Pinpoint the cell where the given text exists, returning its (x, y) midpoint coordinate. 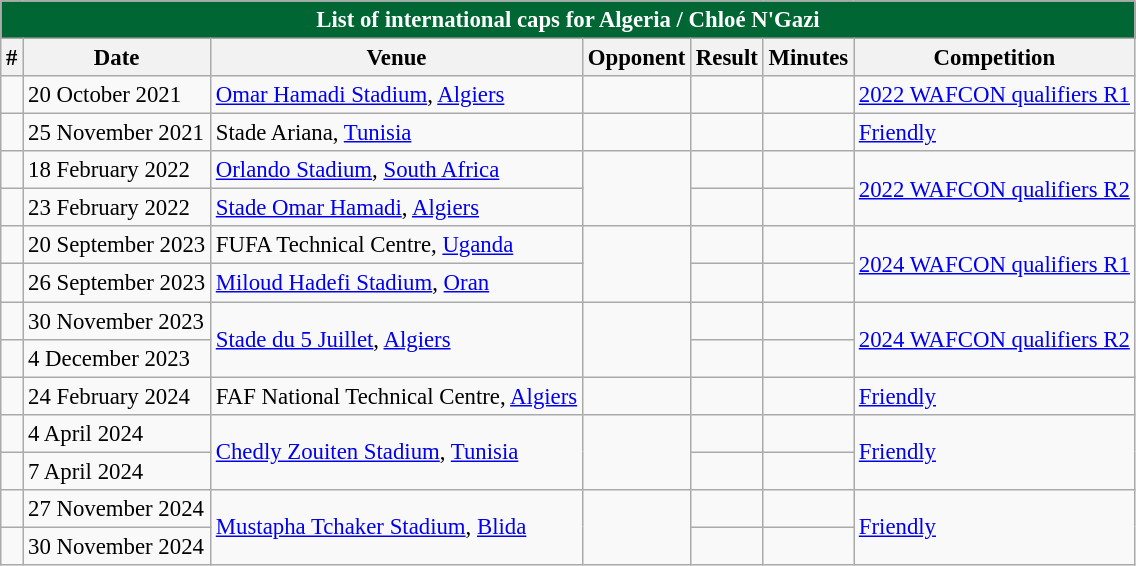
20 October 2021 (117, 95)
7 April 2024 (117, 471)
30 November 2024 (117, 546)
18 February 2022 (117, 170)
Mustapha Tchaker Stadium, Blida (396, 528)
List of international caps for Algeria / Chloé N'Gazi (568, 20)
Miloud Hadefi Stadium, Oran (396, 283)
FAF National Technical Centre, Algiers (396, 396)
23 February 2022 (117, 208)
Venue (396, 58)
24 February 2024 (117, 396)
Stade Omar Hamadi, Algiers (396, 208)
2022 WAFCON qualifiers R1 (995, 95)
30 November 2023 (117, 321)
4 April 2024 (117, 433)
25 November 2021 (117, 133)
Result (728, 58)
# (12, 58)
Stade Ariana, Tunisia (396, 133)
Orlando Stadium, South Africa (396, 170)
2022 WAFCON qualifiers R2 (995, 188)
FUFA Technical Centre, Uganda (396, 245)
27 November 2024 (117, 509)
2024 WAFCON qualifiers R1 (995, 264)
Competition (995, 58)
20 September 2023 (117, 245)
Chedly Zouiten Stadium, Tunisia (396, 452)
Minutes (808, 58)
2024 WAFCON qualifiers R2 (995, 340)
Date (117, 58)
Opponent (636, 58)
Omar Hamadi Stadium, Algiers (396, 95)
4 December 2023 (117, 358)
26 September 2023 (117, 283)
Stade du 5 Juillet, Algiers (396, 340)
